Identify which cell holds the provided text, then report its (x, y) central coordinate. 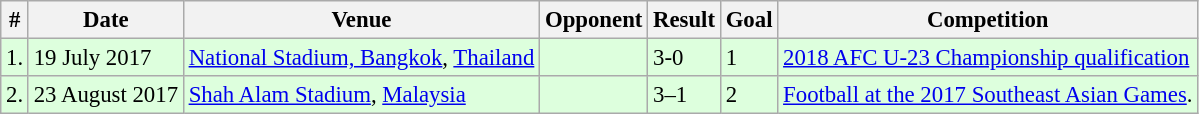
Competition (988, 20)
2 (748, 95)
3–1 (684, 95)
23 August 2017 (106, 95)
1 (748, 58)
# (15, 20)
Goal (748, 20)
3-0 (684, 58)
Opponent (594, 20)
National Stadium, Bangkok, Thailand (361, 58)
2. (15, 95)
Venue (361, 20)
1. (15, 58)
Date (106, 20)
Shah Alam Stadium, Malaysia (361, 95)
19 July 2017 (106, 58)
Football at the 2017 Southeast Asian Games. (988, 95)
2018 AFC U-23 Championship qualification (988, 58)
Result (684, 20)
